Capture the cell that displays the provided text and extract its (X, Y) central coordinate. 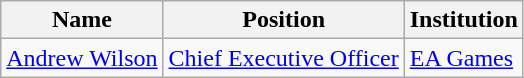
Institution (464, 20)
Chief Executive Officer (284, 58)
EA Games (464, 58)
Name (82, 20)
Position (284, 20)
Andrew Wilson (82, 58)
